Provide the (X, Y) coordinate of the cell's center where the given text is located.  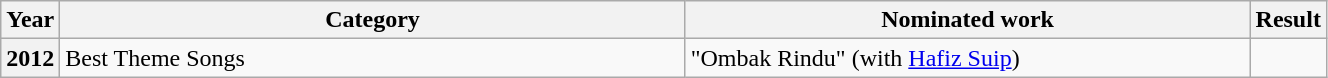
Category (372, 20)
"Ombak Rindu" (with Hafiz Suip) (968, 58)
Year (30, 20)
Best Theme Songs (372, 58)
Result (1288, 20)
2012 (30, 58)
Nominated work (968, 20)
